Find where the given text appears and provide that cell's center as [x, y] coordinate. 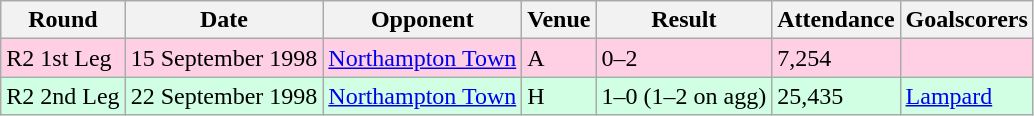
Venue [559, 20]
H [559, 96]
Result [684, 20]
22 September 1998 [224, 96]
R2 1st Leg [63, 58]
Round [63, 20]
25,435 [836, 96]
Lampard [966, 96]
15 September 1998 [224, 58]
Attendance [836, 20]
7,254 [836, 58]
Opponent [422, 20]
Goalscorers [966, 20]
0–2 [684, 58]
Date [224, 20]
A [559, 58]
R2 2nd Leg [63, 96]
1–0 (1–2 on agg) [684, 96]
